Identify which cell holds the provided text, then report its (X, Y) central coordinate. 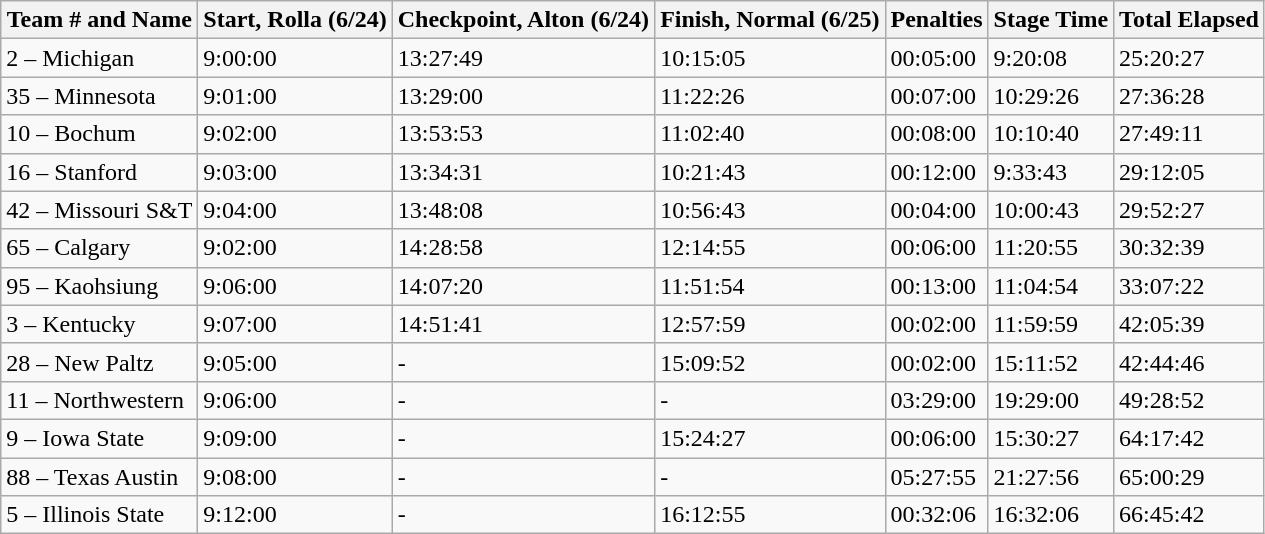
95 – Kaohsiung (100, 286)
19:29:00 (1051, 400)
29:12:05 (1190, 172)
11:04:54 (1051, 286)
Team # and Name (100, 20)
9:07:00 (295, 324)
10:00:43 (1051, 210)
11 – Northwestern (100, 400)
10:21:43 (770, 172)
64:17:42 (1190, 438)
03:29:00 (936, 400)
00:08:00 (936, 134)
9:08:00 (295, 477)
11:51:54 (770, 286)
10:56:43 (770, 210)
16:12:55 (770, 515)
Finish, Normal (6/25) (770, 20)
9:20:08 (1051, 58)
13:29:00 (523, 96)
3 – Kentucky (100, 324)
21:27:56 (1051, 477)
15:24:27 (770, 438)
49:28:52 (1190, 400)
11:22:26 (770, 96)
10:29:26 (1051, 96)
2 – Michigan (100, 58)
42:44:46 (1190, 362)
15:30:27 (1051, 438)
25:20:27 (1190, 58)
10:15:05 (770, 58)
14:51:41 (523, 324)
10 – Bochum (100, 134)
35 – Minnesota (100, 96)
9 – Iowa State (100, 438)
Checkpoint, Alton (6/24) (523, 20)
28 – New Paltz (100, 362)
5 – Illinois State (100, 515)
9:01:00 (295, 96)
27:36:28 (1190, 96)
13:27:49 (523, 58)
9:04:00 (295, 210)
14:28:58 (523, 248)
27:49:11 (1190, 134)
15:09:52 (770, 362)
65:00:29 (1190, 477)
13:48:08 (523, 210)
11:20:55 (1051, 248)
65 – Calgary (100, 248)
Stage Time (1051, 20)
9:05:00 (295, 362)
Start, Rolla (6/24) (295, 20)
00:05:00 (936, 58)
30:32:39 (1190, 248)
42 – Missouri S&T (100, 210)
00:32:06 (936, 515)
Penalties (936, 20)
13:53:53 (523, 134)
10:10:40 (1051, 134)
15:11:52 (1051, 362)
42:05:39 (1190, 324)
16:32:06 (1051, 515)
88 – Texas Austin (100, 477)
9:00:00 (295, 58)
12:57:59 (770, 324)
66:45:42 (1190, 515)
00:04:00 (936, 210)
9:33:43 (1051, 172)
11:02:40 (770, 134)
9:09:00 (295, 438)
29:52:27 (1190, 210)
12:14:55 (770, 248)
00:13:00 (936, 286)
13:34:31 (523, 172)
11:59:59 (1051, 324)
05:27:55 (936, 477)
00:12:00 (936, 172)
16 – Stanford (100, 172)
14:07:20 (523, 286)
33:07:22 (1190, 286)
9:12:00 (295, 515)
9:03:00 (295, 172)
00:07:00 (936, 96)
Total Elapsed (1190, 20)
